For the text-containing cell, return its midpoint in [X, Y] coordinate format. 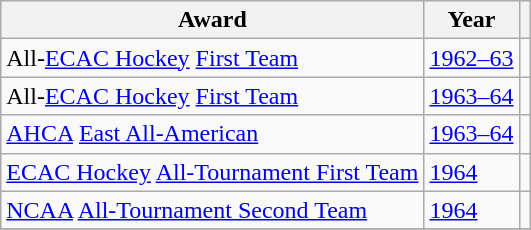
ECAC Hockey All-Tournament First Team [212, 172]
Year [472, 20]
AHCA East All-American [212, 134]
Award [212, 20]
1962–63 [472, 58]
NCAA All-Tournament Second Team [212, 210]
